Extract the [X, Y] coordinate from the center of the cell holding the provided text.  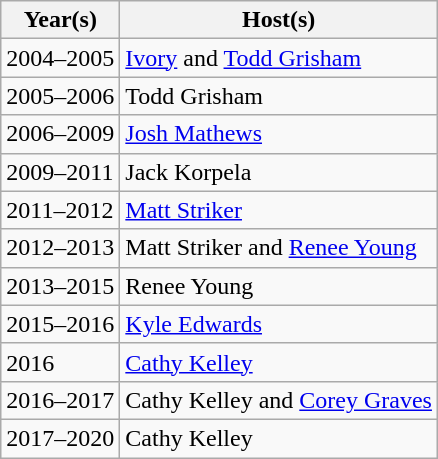
2012–2013 [60, 248]
Josh Mathews [279, 134]
Jack Korpela [279, 172]
2004–2005 [60, 58]
2016 [60, 362]
Host(s) [279, 20]
2005–2006 [60, 96]
2011–2012 [60, 210]
2015–2016 [60, 324]
Year(s) [60, 20]
Todd Grisham [279, 96]
2017–2020 [60, 438]
2006–2009 [60, 134]
Kyle Edwards [279, 324]
Cathy Kelley and Corey Graves [279, 400]
Matt Striker [279, 210]
Matt Striker and Renee Young [279, 248]
2016–2017 [60, 400]
2009–2011 [60, 172]
Renee Young [279, 286]
Ivory and Todd Grisham [279, 58]
2013–2015 [60, 286]
